Output the (x, y) coordinate of the center of the cell containing the given text.  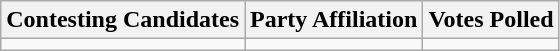
Contesting Candidates (123, 20)
Votes Polled (491, 20)
Party Affiliation (334, 20)
